Capture the cell that displays the provided text and extract its (X, Y) central coordinate. 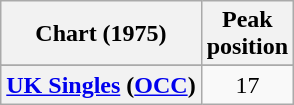
UK Singles (OCC) (101, 85)
Chart (1975) (101, 34)
Peakposition (247, 34)
17 (247, 85)
